Locate the cell with the specified text and output its (x, y) center coordinate. 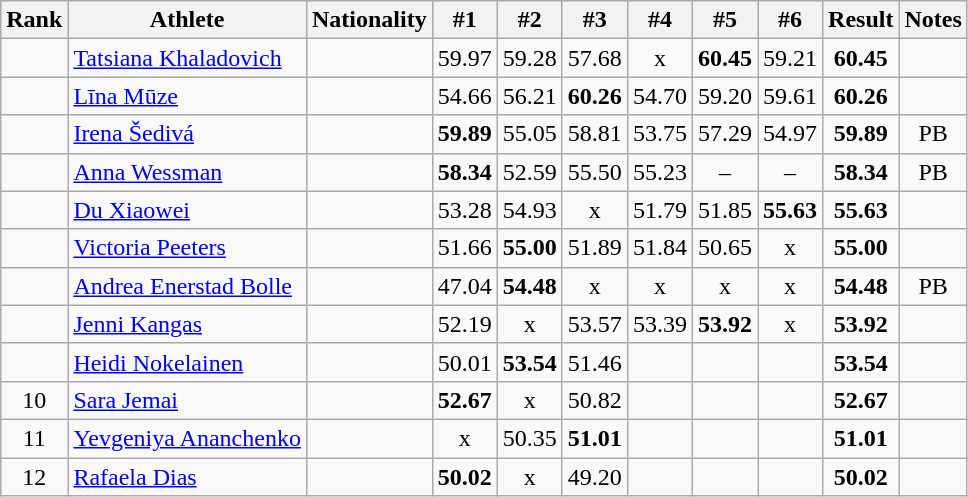
53.57 (594, 324)
Yevgeniya Ananchenko (188, 438)
Victoria Peeters (188, 248)
51.85 (724, 210)
Rafaela Dias (188, 477)
Du Xiaowei (188, 210)
50.35 (530, 438)
Nationality (369, 20)
51.46 (594, 362)
#4 (660, 20)
53.28 (464, 210)
55.23 (660, 172)
59.97 (464, 58)
53.39 (660, 324)
#3 (594, 20)
54.93 (530, 210)
50.65 (724, 248)
47.04 (464, 286)
59.61 (790, 96)
53.75 (660, 134)
#5 (724, 20)
58.81 (594, 134)
51.66 (464, 248)
59.20 (724, 96)
Athlete (188, 20)
Sara Jemai (188, 400)
#2 (530, 20)
54.97 (790, 134)
10 (34, 400)
#1 (464, 20)
59.28 (530, 58)
Notes (933, 20)
#6 (790, 20)
50.82 (594, 400)
Heidi Nokelainen (188, 362)
52.59 (530, 172)
Jenni Kangas (188, 324)
12 (34, 477)
51.89 (594, 248)
52.19 (464, 324)
55.50 (594, 172)
49.20 (594, 477)
55.05 (530, 134)
54.66 (464, 96)
57.68 (594, 58)
59.21 (790, 58)
51.79 (660, 210)
50.01 (464, 362)
Tatsiana Khaladovich (188, 58)
Result (861, 20)
Anna Wessman (188, 172)
54.70 (660, 96)
Irena Šedivá (188, 134)
11 (34, 438)
57.29 (724, 134)
51.84 (660, 248)
Andrea Enerstad Bolle (188, 286)
56.21 (530, 96)
Līna Mūze (188, 96)
Rank (34, 20)
